Return (X, Y) of the center of cell containing provided text 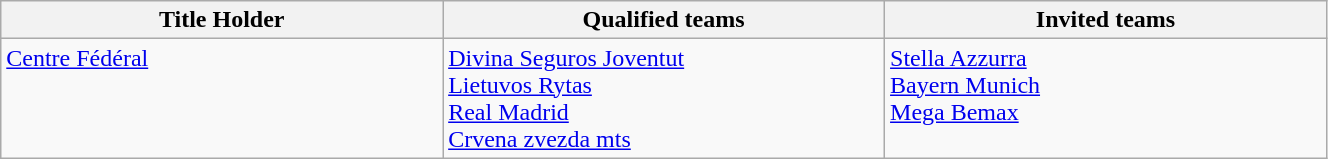
Centre Fédéral (222, 98)
Qualified teams (664, 20)
Invited teams (1106, 20)
Title Holder (222, 20)
Divina Seguros Joventut Lietuvos Rytas Real Madrid Crvena zvezda mts (664, 98)
Stella Azzurra Bayern Munich Mega Bemax (1106, 98)
